Locate the cell with the specified text and output its [x, y] center coordinate. 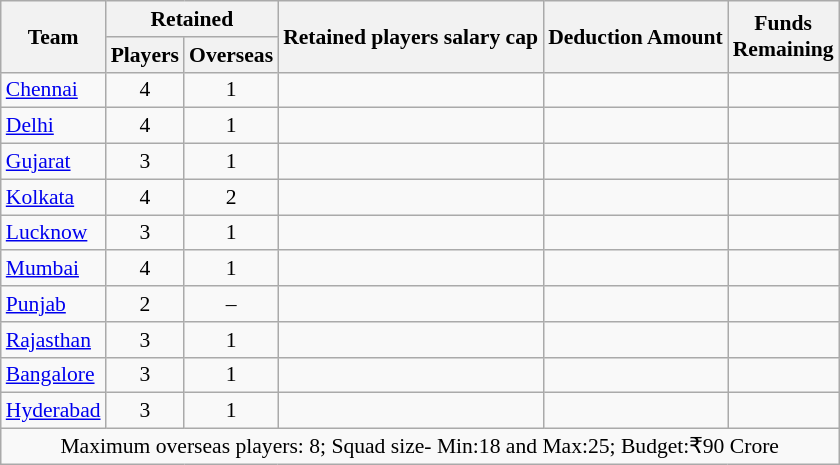
Retained players salary cap [410, 36]
Overseas [231, 54]
Kolkata [54, 197]
Rajasthan [54, 339]
Bangalore [54, 375]
Team [54, 36]
Retained [192, 19]
Lucknow [54, 232]
Deduction Amount [636, 36]
Maximum overseas players: 8; Squad size- Min:18 and Max:25; Budget:₹90 Crore [420, 446]
Delhi [54, 126]
Punjab [54, 304]
Chennai [54, 90]
Hyderabad [54, 411]
Mumbai [54, 268]
– [231, 304]
Funds Remaining [784, 36]
Players [145, 54]
Gujarat [54, 161]
